Return the [X, Y] coordinate for the center point of the cell that contains the specified text.  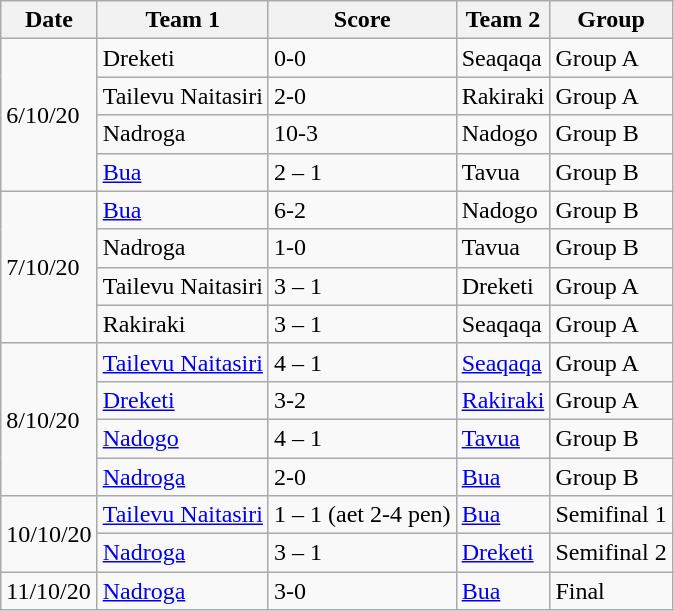
10-3 [362, 134]
2 – 1 [362, 172]
3-2 [362, 400]
1-0 [362, 248]
6-2 [362, 210]
10/10/20 [49, 534]
Score [362, 20]
Team 1 [182, 20]
6/10/20 [49, 115]
Semifinal 1 [611, 515]
8/10/20 [49, 419]
11/10/20 [49, 591]
7/10/20 [49, 267]
1 – 1 (aet 2-4 pen) [362, 515]
Group [611, 20]
0-0 [362, 58]
3-0 [362, 591]
Date [49, 20]
Team 2 [503, 20]
Final [611, 591]
Semifinal 2 [611, 553]
